Find where the given text appears and provide that cell's center as (X, Y) coordinate. 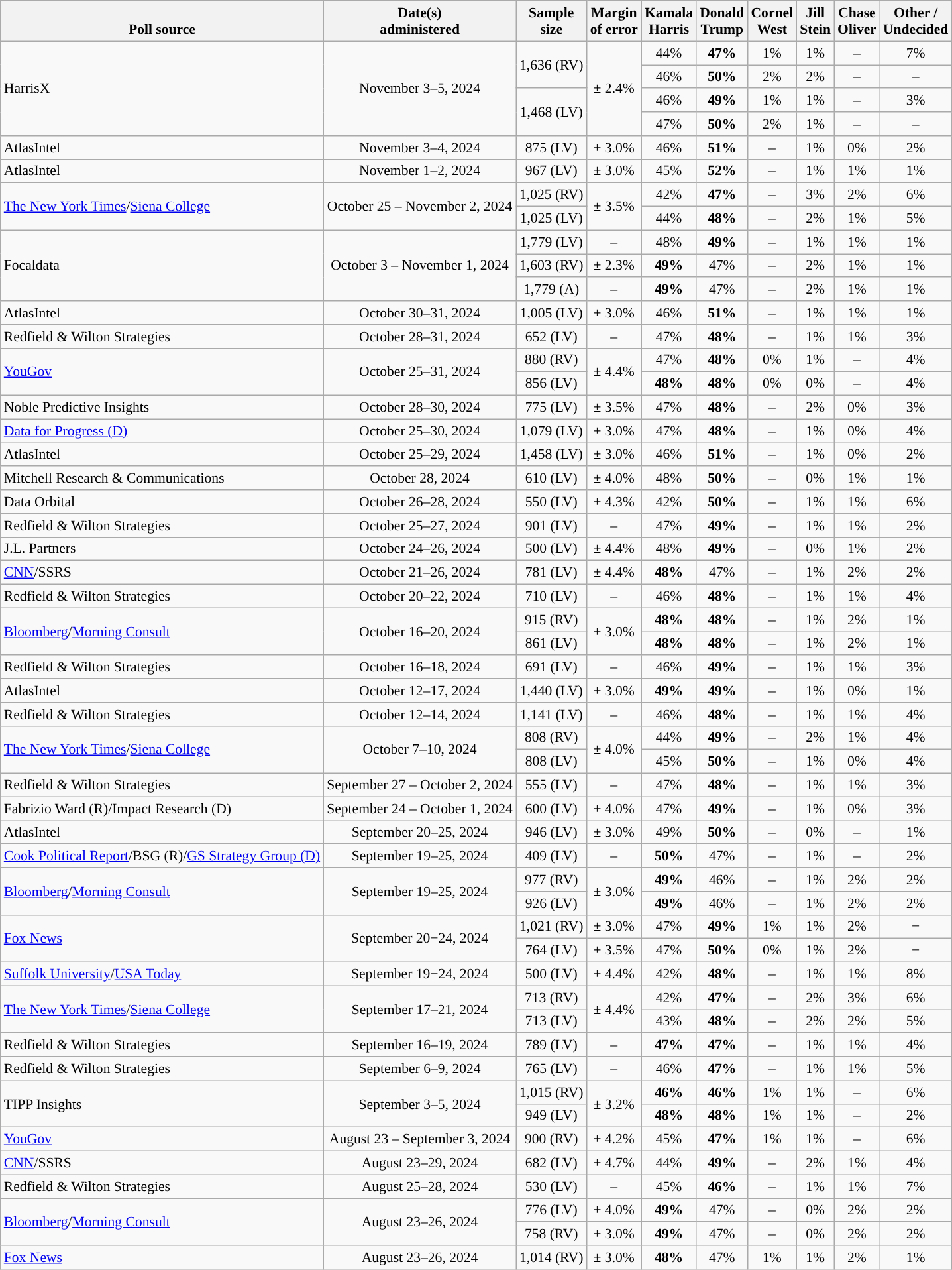
530 (LV) (551, 1186)
JillStein (815, 21)
1,025 (LV) (551, 219)
± 2.3% (614, 266)
KamalaHarris (669, 21)
765 (LV) (551, 1068)
Date(s)administered (420, 21)
August 23–29, 2024 (420, 1163)
Poll source (162, 21)
1,458 (LV) (551, 455)
October 30–31, 2024 (420, 313)
52% (722, 171)
856 (LV) (551, 384)
Cook Political Report/BSG (R)/GS Strategy Group (D) (162, 856)
776 (LV) (551, 1210)
Mitchell Research & Communications (162, 479)
758 (RV) (551, 1234)
± 3.2% (614, 1104)
926 (LV) (551, 903)
Other /Undecided (916, 21)
946 (LV) (551, 833)
J.L. Partners (162, 549)
Suffolk University/USA Today (162, 974)
October 7–10, 2024 (420, 749)
September 17–21, 2024 (420, 1009)
775 (LV) (551, 408)
789 (LV) (551, 1045)
October 16–18, 2024 (420, 667)
861 (LV) (551, 644)
Data for Progress (D) (162, 431)
Marginof error (614, 21)
691 (LV) (551, 667)
900 (RV) (551, 1139)
November 1–2, 2024 (420, 171)
September 24 – October 1, 2024 (420, 809)
Focaldata (162, 265)
875 (LV) (551, 148)
901 (LV) (551, 526)
1,141 (LV) (551, 715)
October 25–29, 2024 (420, 455)
781 (LV) (551, 573)
915 (RV) (551, 620)
1,005 (LV) (551, 313)
Fabrizio Ward (R)/Impact Research (D) (162, 809)
September 27 – October 2, 2024 (420, 785)
CornelWest (772, 21)
949 (LV) (551, 1116)
808 (LV) (551, 762)
713 (RV) (551, 998)
682 (LV) (551, 1163)
1,014 (RV) (551, 1257)
September 3–5, 2024 (420, 1104)
August 25–28, 2024 (420, 1186)
October 16–20, 2024 (420, 631)
43% (669, 1021)
710 (LV) (551, 597)
± 4.3% (614, 502)
± 2.4% (614, 88)
HarrisX (162, 88)
600 (LV) (551, 809)
DonaldTrump (722, 21)
610 (LV) (551, 479)
October 20–22, 2024 (420, 597)
September 20–25, 2024 (420, 833)
8% (916, 974)
± 4.2% (614, 1139)
September 20−24, 2024 (420, 939)
October 12–17, 2024 (420, 691)
October 25–30, 2024 (420, 431)
September 6–9, 2024 (420, 1068)
October 26–28, 2024 (420, 502)
Samplesize (551, 21)
1,468 (LV) (551, 113)
550 (LV) (551, 502)
October 25–27, 2024 (420, 526)
October 25–31, 2024 (420, 371)
October 28–30, 2024 (420, 408)
1,079 (LV) (551, 431)
October 21–26, 2024 (420, 573)
± 4.7% (614, 1163)
764 (LV) (551, 951)
967 (LV) (551, 171)
October 25 – November 2, 2024 (420, 207)
October 3 – November 1, 2024 (420, 265)
1,015 (RV) (551, 1092)
1,636 (RV) (551, 65)
880 (RV) (551, 360)
713 (LV) (551, 1021)
September 19−24, 2024 (420, 974)
TIPP Insights (162, 1104)
1,779 (A) (551, 290)
October 28–31, 2024 (420, 337)
1,025 (RV) (551, 195)
409 (LV) (551, 856)
652 (LV) (551, 337)
November 3–4, 2024 (420, 148)
808 (RV) (551, 738)
ChaseOliver (857, 21)
November 3–5, 2024 (420, 88)
1,603 (RV) (551, 266)
October 24–26, 2024 (420, 549)
August 23 – September 3, 2024 (420, 1139)
Noble Predictive Insights (162, 408)
October 12–14, 2024 (420, 715)
1,440 (LV) (551, 691)
September 16–19, 2024 (420, 1045)
October 28, 2024 (420, 479)
1,779 (LV) (551, 242)
555 (LV) (551, 785)
977 (RV) (551, 880)
1,021 (RV) (551, 927)
Data Orbital (162, 502)
